Output the (X, Y) coordinate of the center of the cell containing the given text.  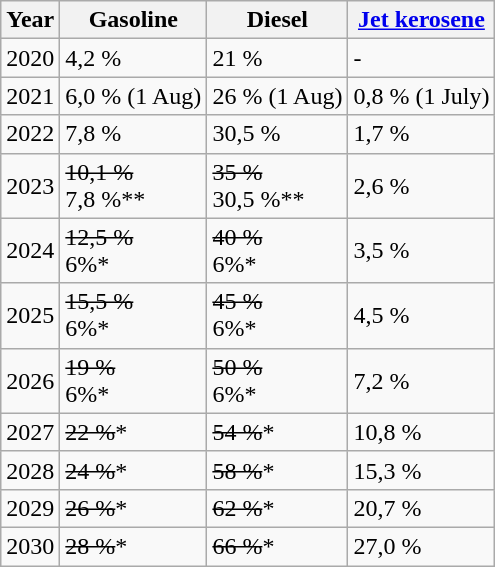
4,2 % (134, 58)
28 %* (134, 546)
2024 (30, 250)
7,2 % (422, 380)
12,5 %6%* (134, 250)
24 %* (134, 470)
15,5 %6%* (134, 316)
- (422, 58)
10,1 %7,8 %** (134, 186)
58 %* (278, 470)
7,8 % (134, 134)
45 %6%* (278, 316)
2022 (30, 134)
6,0 % (1 Aug) (134, 96)
10,8 % (422, 432)
27,0 % (422, 546)
22 %* (134, 432)
0,8 % (1 July) (422, 96)
62 %* (278, 508)
1,7 % (422, 134)
Year (30, 20)
54 %* (278, 432)
66 %* (278, 546)
15,3 % (422, 470)
50 %6%* (278, 380)
21 % (278, 58)
2,6 % (422, 186)
2027 (30, 432)
2020 (30, 58)
Jet kerosene (422, 20)
2030 (30, 546)
2028 (30, 470)
2021 (30, 96)
2029 (30, 508)
Diesel (278, 20)
26 % (1 Aug) (278, 96)
2025 (30, 316)
3,5 % (422, 250)
35 %30,5 %** (278, 186)
26 %* (134, 508)
40 %6%* (278, 250)
Gasoline (134, 20)
19 %6%* (134, 380)
2026 (30, 380)
4,5 % (422, 316)
2023 (30, 186)
30,5 % (278, 134)
20,7 % (422, 508)
